Identify which cell holds the provided text, then report its [X, Y] central coordinate. 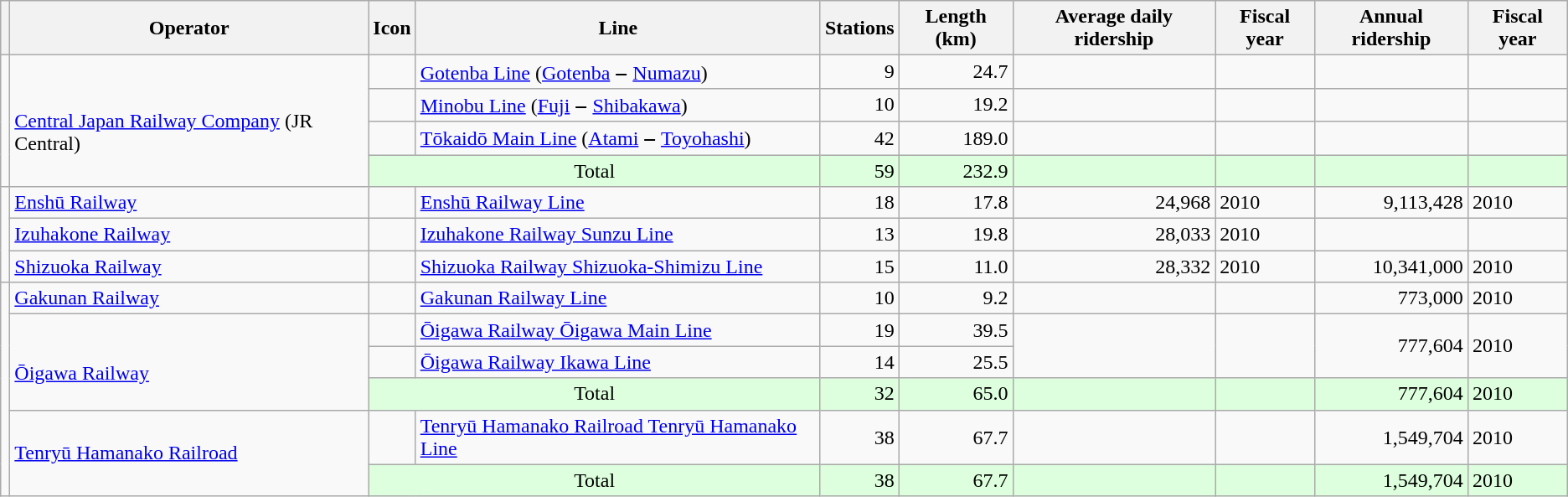
Icon [392, 28]
773,000 [1390, 298]
Ōigawa Railway [189, 362]
17.8 [956, 203]
39.5 [956, 330]
Enshū Railway [189, 203]
Gakunan Railway Line [618, 298]
28,033 [1114, 235]
189.0 [956, 138]
11.0 [956, 267]
Annual ridership [1390, 28]
Line [618, 28]
Tenryū Hamanako Railroad [189, 453]
Ōigawa Railway Ikawa Line [618, 362]
14 [859, 362]
9 [859, 72]
19.2 [956, 105]
Enshū Railway Line [618, 203]
Izuhakone Railway Sunzu Line [618, 235]
Central Japan Railway Company (JR Central) [189, 121]
Length (km) [956, 28]
Tenryū Hamanako Railroad Tenryū Hamanako Line [618, 437]
42 [859, 138]
Minobu Line (Fuji ‒ Shibakawa) [618, 105]
Shizuoka Railway [189, 267]
Ōigawa Railway Ōigawa Main Line [618, 330]
15 [859, 267]
13 [859, 235]
28,332 [1114, 267]
32 [859, 394]
9.2 [956, 298]
Operator [189, 28]
9,113,428 [1390, 203]
19.8 [956, 235]
Stations [859, 28]
10,341,000 [1390, 267]
18 [859, 203]
Izuhakone Railway [189, 235]
59 [859, 170]
232.9 [956, 170]
25.5 [956, 362]
19 [859, 330]
Gakunan Railway [189, 298]
24,968 [1114, 203]
Tōkaidō Main Line (Atami ‒ Toyohashi) [618, 138]
65.0 [956, 394]
Gotenba Line (Gotenba ‒ Numazu) [618, 72]
24.7 [956, 72]
Average daily ridership [1114, 28]
Shizuoka Railway Shizuoka-Shimizu Line [618, 267]
